Scan for the cell matching the given text and deliver its (x, y) coordinate at center. 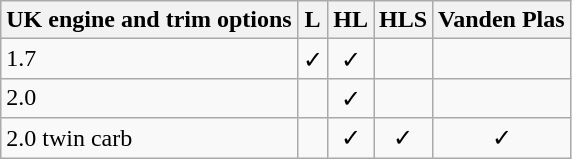
1.7 (149, 59)
2.0 (149, 98)
L (312, 20)
2.0 twin carb (149, 138)
Vanden Plas (502, 20)
HL (351, 20)
UK engine and trim options (149, 20)
HLS (404, 20)
